Scan for the cell matching the given text and deliver its (x, y) coordinate at center. 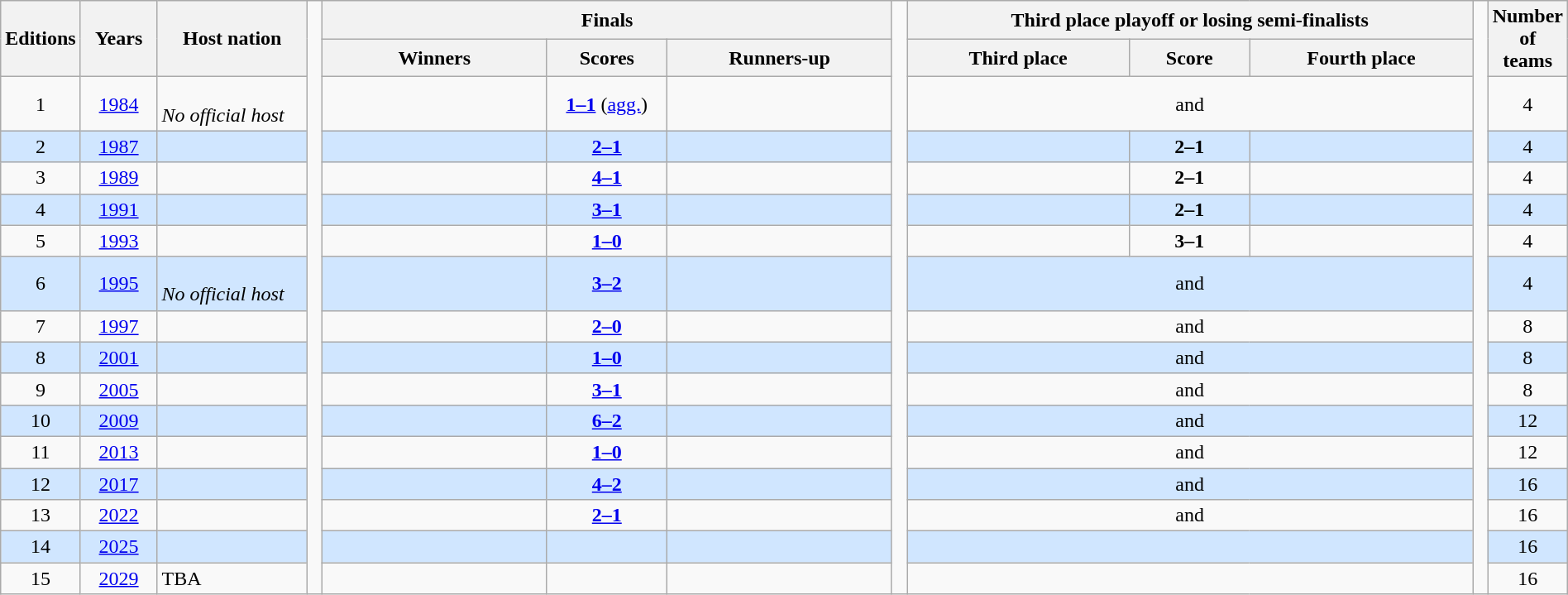
1–1 (agg.) (607, 104)
3–2 (607, 283)
15 (41, 578)
1993 (119, 241)
3 (41, 178)
6 (41, 283)
Scores (607, 58)
1 (41, 104)
2005 (119, 389)
Runners-up (779, 58)
1989 (119, 178)
5 (41, 241)
2025 (119, 547)
2001 (119, 357)
2029 (119, 578)
2009 (119, 420)
Finals (607, 20)
TBA (232, 578)
9 (41, 389)
1991 (119, 209)
Winners (435, 58)
7 (41, 326)
2–0 (607, 326)
2013 (119, 452)
2017 (119, 484)
2 (41, 146)
13 (41, 516)
1984 (119, 104)
Fourth place (1361, 58)
14 (41, 547)
2022 (119, 516)
1997 (119, 326)
Score (1190, 58)
4–2 (607, 484)
Third place (1019, 58)
Number of teams (1527, 39)
6–2 (607, 420)
Third place playoff or losing semi-finalists (1190, 20)
1995 (119, 283)
Editions (41, 39)
10 (41, 420)
Years (119, 39)
11 (41, 452)
4–1 (607, 178)
1987 (119, 146)
Host nation (232, 39)
